Determine the (X, Y) coordinate at the center of the cell enclosing the given text.  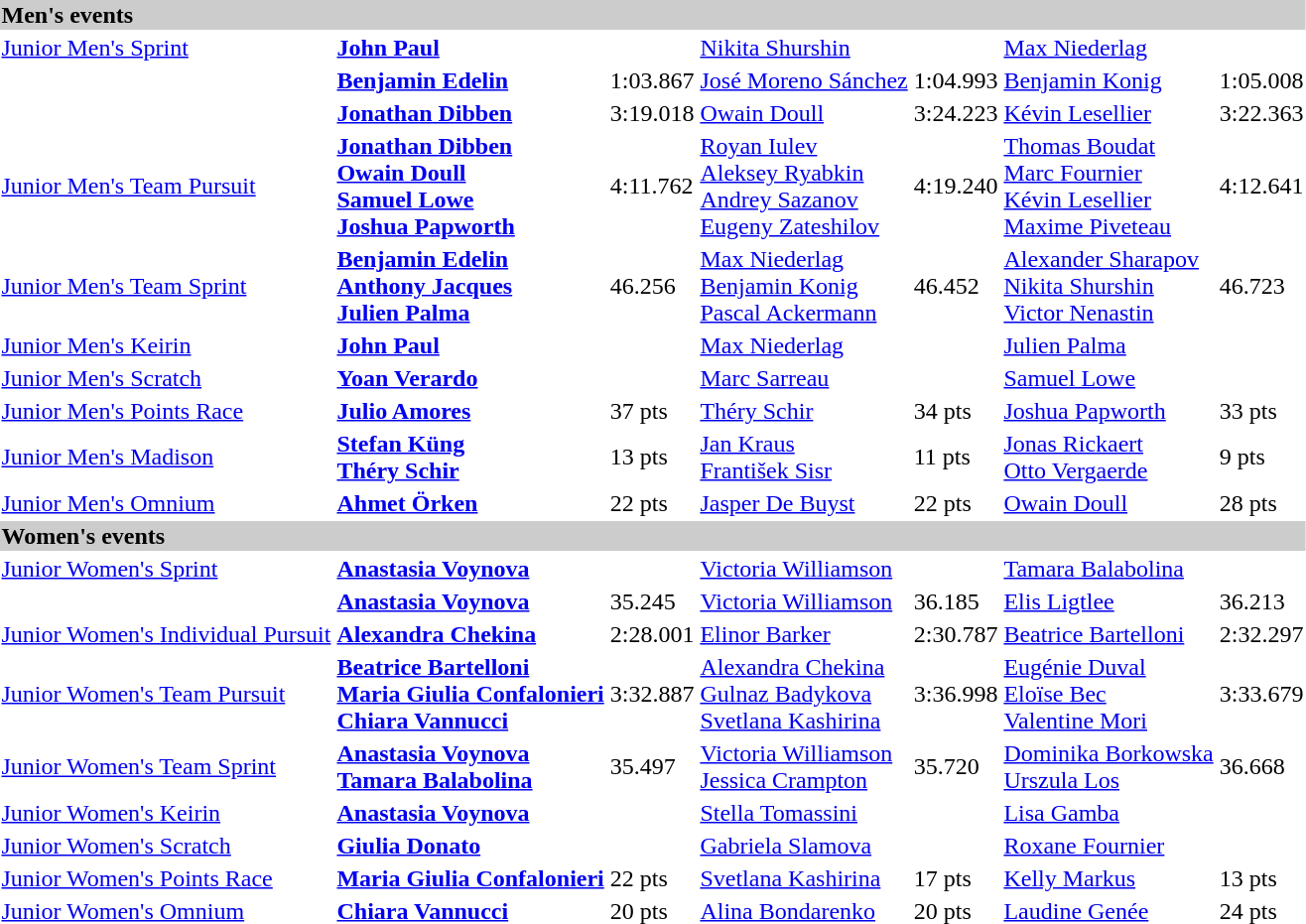
Junior Men's Keirin (167, 345)
Beatrice Bartelloni (1109, 634)
Men's events (653, 15)
Kévin Lesellier (1109, 113)
Jonas RickaertOtto Vergaerde (1109, 457)
Junior Women's Sprint (167, 569)
35.245 (652, 601)
Benjamin EdelinAnthony JacquesJulien Palma (470, 286)
Women's events (653, 536)
Dominika BorkowskaUrszula Los (1109, 766)
Junior Men's Points Race (167, 411)
Junior Men's Scratch (167, 378)
Joshua Papworth (1109, 411)
Alexandra Chekina (470, 634)
4:11.762 (652, 187)
Jan KrausFrantišek Sisr (804, 457)
1:03.867 (652, 80)
Elis Ligtlee (1109, 601)
Nikita Shurshin (804, 48)
35.720 (956, 766)
Yoan Verardo (470, 378)
36.213 (1261, 601)
Junior Women's Team Sprint (167, 766)
Lisa Gamba (1109, 813)
Junior Men's Omnium (167, 503)
3:19.018 (652, 113)
Théry Schir (804, 411)
Svetlana Kashirina (804, 878)
Ahmet Örken (470, 503)
4:12.641 (1261, 187)
Junior Men's Team Sprint (167, 286)
36.185 (956, 601)
Gabriela Slamova (804, 846)
3:24.223 (956, 113)
Elinor Barker (804, 634)
Junior Men's Madison (167, 457)
Benjamin Konig (1109, 80)
46.452 (956, 286)
Stella Tomassini (804, 813)
36.668 (1261, 766)
Junior Men's Team Pursuit (167, 187)
Junior Women's Team Pursuit (167, 694)
46.256 (652, 286)
33 pts (1261, 411)
Anastasia VoynovaTamara Balabolina (470, 766)
46.723 (1261, 286)
Jasper De Buyst (804, 503)
1:05.008 (1261, 80)
Roxane Fournier (1109, 846)
Junior Women's Scratch (167, 846)
3:32.887 (652, 694)
Marc Sarreau (804, 378)
3:22.363 (1261, 113)
Jonathan DibbenOwain DoullSamuel LoweJoshua Papworth (470, 187)
Thomas BoudatMarc FournierKévin LesellierMaxime Piveteau (1109, 187)
9 pts (1261, 457)
Victoria WilliamsonJessica Crampton (804, 766)
3:36.998 (956, 694)
Tamara Balabolina (1109, 569)
2:32.297 (1261, 634)
11 pts (956, 457)
4:19.240 (956, 187)
28 pts (1261, 503)
35.497 (652, 766)
Junior Women's Points Race (167, 878)
37 pts (652, 411)
Alexander SharapovNikita ShurshinVictor Nenastin (1109, 286)
34 pts (956, 411)
Giulia Donato (470, 846)
17 pts (956, 878)
Kelly Markus (1109, 878)
1:04.993 (956, 80)
Junior Women's Keirin (167, 813)
2:28.001 (652, 634)
Alexandra ChekinaGulnaz BadykovaSvetlana Kashirina (804, 694)
José Moreno Sánchez (804, 80)
Stefan KüngThéry Schir (470, 457)
Royan IulevAleksey RyabkinAndrey SazanovEugeny Zateshilov (804, 187)
Benjamin Edelin (470, 80)
Jonathan Dibben (470, 113)
Beatrice BartelloniMaria Giulia ConfalonieriChiara Vannucci (470, 694)
Maria Giulia Confalonieri (470, 878)
Julio Amores (470, 411)
Junior Women's Individual Pursuit (167, 634)
Samuel Lowe (1109, 378)
Junior Men's Sprint (167, 48)
3:33.679 (1261, 694)
Julien Palma (1109, 345)
2:30.787 (956, 634)
Max NiederlagBenjamin KonigPascal Ackermann (804, 286)
Eugénie DuvalEloïse BecValentine Mori (1109, 694)
